Scan for the cell matching the given text and deliver its [X, Y] coordinate at center. 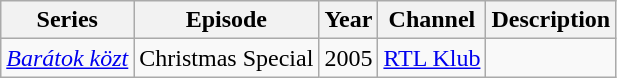
Year [348, 20]
Description [551, 20]
Christmas Special [226, 58]
Channel [432, 20]
Barátok közt [68, 58]
2005 [348, 58]
RTL Klub [432, 58]
Series [68, 20]
Episode [226, 20]
